Return [X, Y] of the center of cell containing provided text 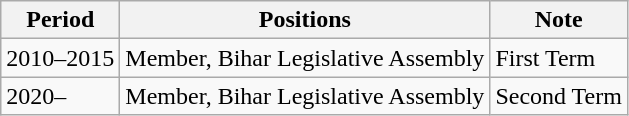
Positions [305, 20]
2020– [60, 96]
2010–2015 [60, 58]
Period [60, 20]
Second Term [559, 96]
Note [559, 20]
First Term [559, 58]
